Return the (x, y) coordinate for the center point of the cell that contains the specified text.  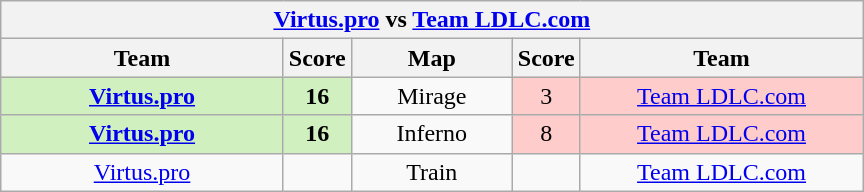
Inferno (432, 134)
Virtus.pro vs Team LDLC.com (432, 20)
3 (546, 96)
Train (432, 172)
Map (432, 58)
Mirage (432, 96)
8 (546, 134)
